Return [x, y] of the center of cell containing provided text 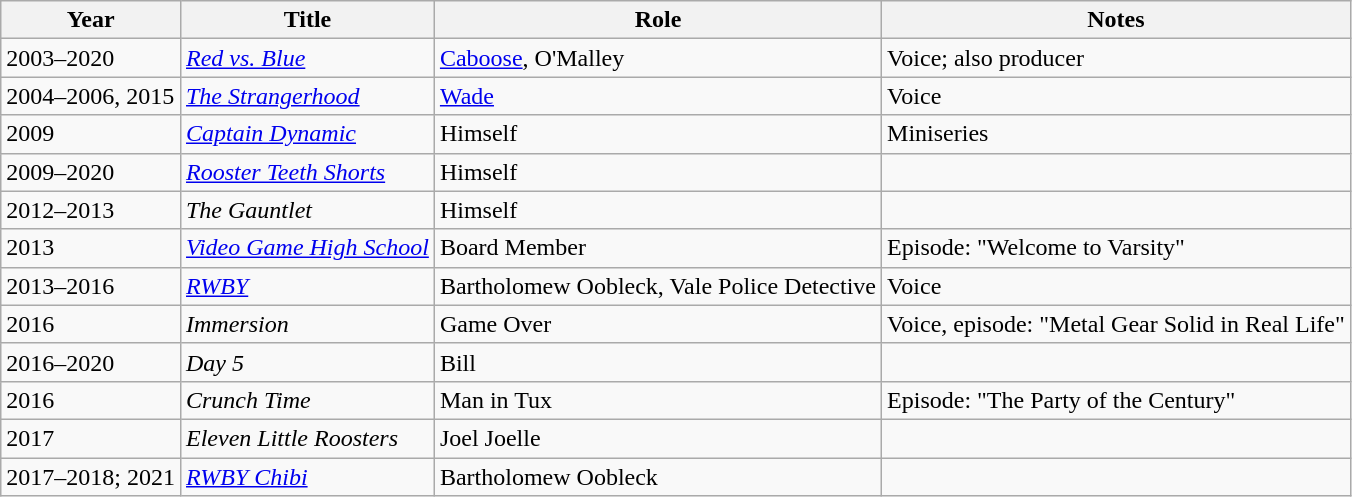
The Gauntlet [307, 210]
Board Member [658, 248]
Caboose, O'Malley [658, 58]
Year [91, 20]
2009 [91, 134]
Immersion [307, 324]
Miniseries [1116, 134]
Title [307, 20]
Game Over [658, 324]
Bill [658, 362]
Voice; also producer [1116, 58]
The Strangerhood [307, 96]
Joel Joelle [658, 438]
Wade [658, 96]
2004–2006, 2015 [91, 96]
2012–2013 [91, 210]
Crunch Time [307, 400]
2009–2020 [91, 172]
2016–2020 [91, 362]
RWBY [307, 286]
Notes [1116, 20]
Man in Tux [658, 400]
Role [658, 20]
2017–2018; 2021 [91, 477]
2013 [91, 248]
Captain Dynamic [307, 134]
2013–2016 [91, 286]
Eleven Little Roosters [307, 438]
Episode: "Welcome to Varsity" [1116, 248]
Bartholomew Oobleck [658, 477]
2017 [91, 438]
Day 5 [307, 362]
Bartholomew Oobleck, Vale Police Detective [658, 286]
RWBY Chibi [307, 477]
Red vs. Blue [307, 58]
Rooster Teeth Shorts [307, 172]
Voice, episode: "Metal Gear Solid in Real Life" [1116, 324]
2003–2020 [91, 58]
Video Game High School [307, 248]
Episode: "The Party of the Century" [1116, 400]
